Output the (X, Y) coordinate of the center of the cell containing the given text.  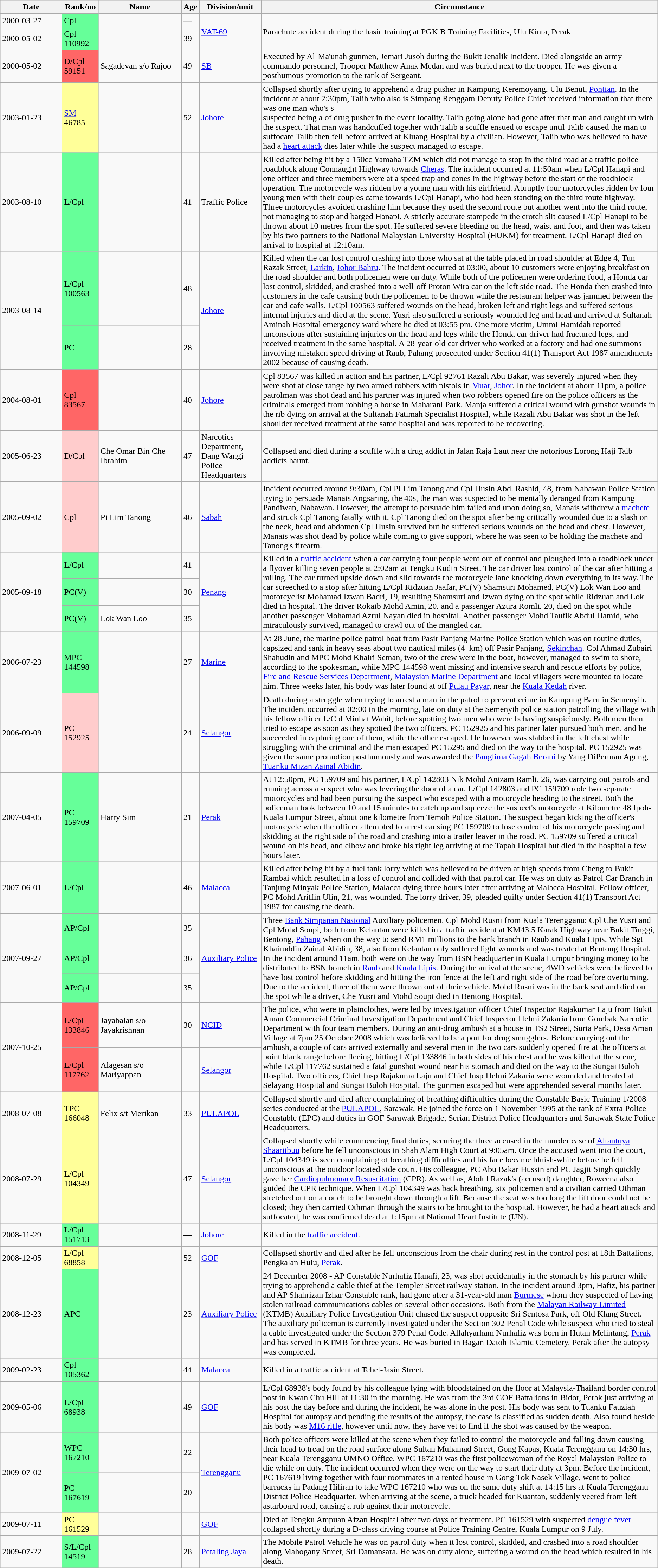
2008-12-05 (31, 1258)
2003-08-14 (31, 310)
Cpl 105362 (80, 1370)
Felix s/t Merikan (140, 1113)
Lok Wan Loo (140, 619)
2009-07-22 (31, 1551)
48 (191, 288)
SM 46785 (80, 117)
PC 167619 (80, 1493)
2009-02-23 (31, 1370)
Date (31, 7)
2008-07-08 (31, 1113)
Terengganu (230, 1472)
Circumstance (460, 7)
PC (80, 348)
Name (140, 7)
2005-09-02 (31, 517)
NCID (230, 1025)
PULAPOL (230, 1113)
Rank/no (80, 7)
2009-05-06 (31, 1407)
Cpl 110992 (80, 39)
Killed in a traffic accident at Tehel-Jasin Street. (460, 1370)
2007-04-05 (31, 817)
2009-07-11 (31, 1524)
23 (191, 1314)
2007-06-01 (31, 888)
27 (191, 662)
APC (80, 1314)
L/Cpl 68858 (80, 1258)
Perak (230, 817)
Sabah (230, 517)
Cpl 83567 (80, 400)
L/Cpl 151713 (80, 1235)
40 (191, 400)
Age (191, 7)
PC 159709 (80, 817)
Collapsed and died during a scuffle with a drug addict in Jalan Raja Laut near the notorious Lorong Haji Taib addicts haunt. (460, 456)
S/L/Cpl 14519 (80, 1551)
Collapsed shortly and died after he fell unconscious from the chair during rest in the control post at 18th Battalions, Pengkalan Hulu, Perak. (460, 1258)
2000-03-27 (31, 20)
Penang (230, 592)
22 (191, 1453)
2003-08-10 (31, 202)
TPC 166048 (80, 1113)
L/Cpl 68938 (80, 1407)
2004-08-01 (31, 400)
SB (230, 66)
20 (191, 1493)
39 (191, 39)
24 (191, 733)
2007-10-25 (31, 1047)
PC 161529 (80, 1524)
Alagesan s/o Mariyappan (140, 1070)
Harry Sim (140, 817)
44 (191, 1370)
21 (191, 817)
D/Cpl (80, 456)
Narcotics Department, Dang Wangi Police Headquarters (230, 456)
2006-09-09 (31, 733)
L/Cpl 133846 (80, 1025)
VAT-69 (230, 32)
Marine (230, 662)
MPC 144598 (80, 662)
2009-07-02 (31, 1472)
Petaling Jaya (230, 1551)
2008-07-29 (31, 1179)
Traffic Police (230, 202)
Division/unit (230, 7)
2005-09-18 (31, 592)
D/Cpl 59151 (80, 66)
L/Cpl 104349 (80, 1179)
Che Omar Bin Che Ibrahim (140, 456)
Killed in the traffic accident. (460, 1235)
Jayabalan s/o Jayakrishnan (140, 1025)
2005-06-23 (31, 456)
Pi Lim Tanong (140, 517)
Sagadevan s/o Rajoo (140, 66)
36 (191, 958)
L/Cpl 100563 (80, 288)
2006-07-23 (31, 662)
PC 152925 (80, 733)
33 (191, 1113)
2003-01-23 (31, 117)
Parachute accident during the basic training at PGK B Training Facilities, Ulu Kinta, Perak (460, 32)
2008-11-29 (31, 1235)
WPC 167210 (80, 1453)
2007-09-27 (31, 958)
2008-12-23 (31, 1314)
L/Cpl 117762 (80, 1070)
